Return [x, y] of the center of cell containing provided text 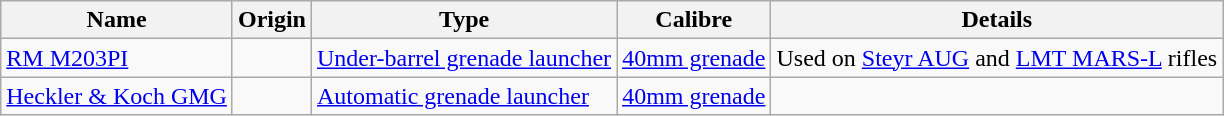
Under-barrel grenade launcher [464, 58]
Used on Steyr AUG and LMT MARS-L rifles [997, 58]
Heckler & Koch GMG [117, 96]
Type [464, 20]
Details [997, 20]
RM M203PI [117, 58]
Name [117, 20]
Automatic grenade launcher [464, 96]
Origin [272, 20]
Calibre [694, 20]
